Detect which cell encompasses the target text, then output its [X, Y] center coordinate. 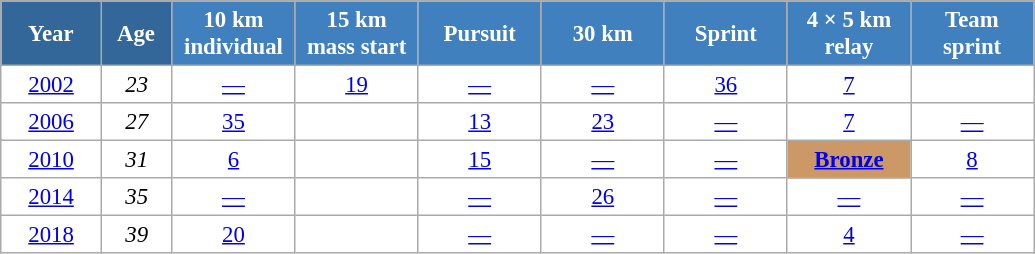
4 [848, 235]
6 [234, 160]
20 [234, 235]
10 km individual [234, 34]
2006 [52, 122]
2018 [52, 235]
2014 [52, 197]
26 [602, 197]
Pursuit [480, 34]
2002 [52, 85]
4 × 5 km relay [848, 34]
2010 [52, 160]
31 [136, 160]
Bronze [848, 160]
30 km [602, 34]
36 [726, 85]
8 [972, 160]
Team sprint [972, 34]
39 [136, 235]
Year [52, 34]
19 [356, 85]
Age [136, 34]
15 km mass start [356, 34]
15 [480, 160]
27 [136, 122]
Sprint [726, 34]
13 [480, 122]
